For the text-containing cell, return its midpoint in (X, Y) coordinate format. 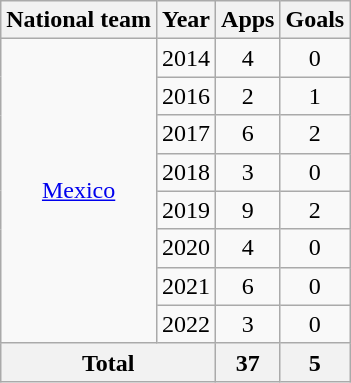
Total (108, 362)
Year (186, 20)
2014 (186, 58)
2016 (186, 96)
37 (248, 362)
Apps (248, 20)
2022 (186, 324)
9 (248, 210)
2020 (186, 248)
Mexico (79, 191)
1 (315, 96)
Goals (315, 20)
National team (79, 20)
2018 (186, 172)
2017 (186, 134)
5 (315, 362)
2021 (186, 286)
2019 (186, 210)
